Scan for the cell matching the given text and deliver its [X, Y] coordinate at center. 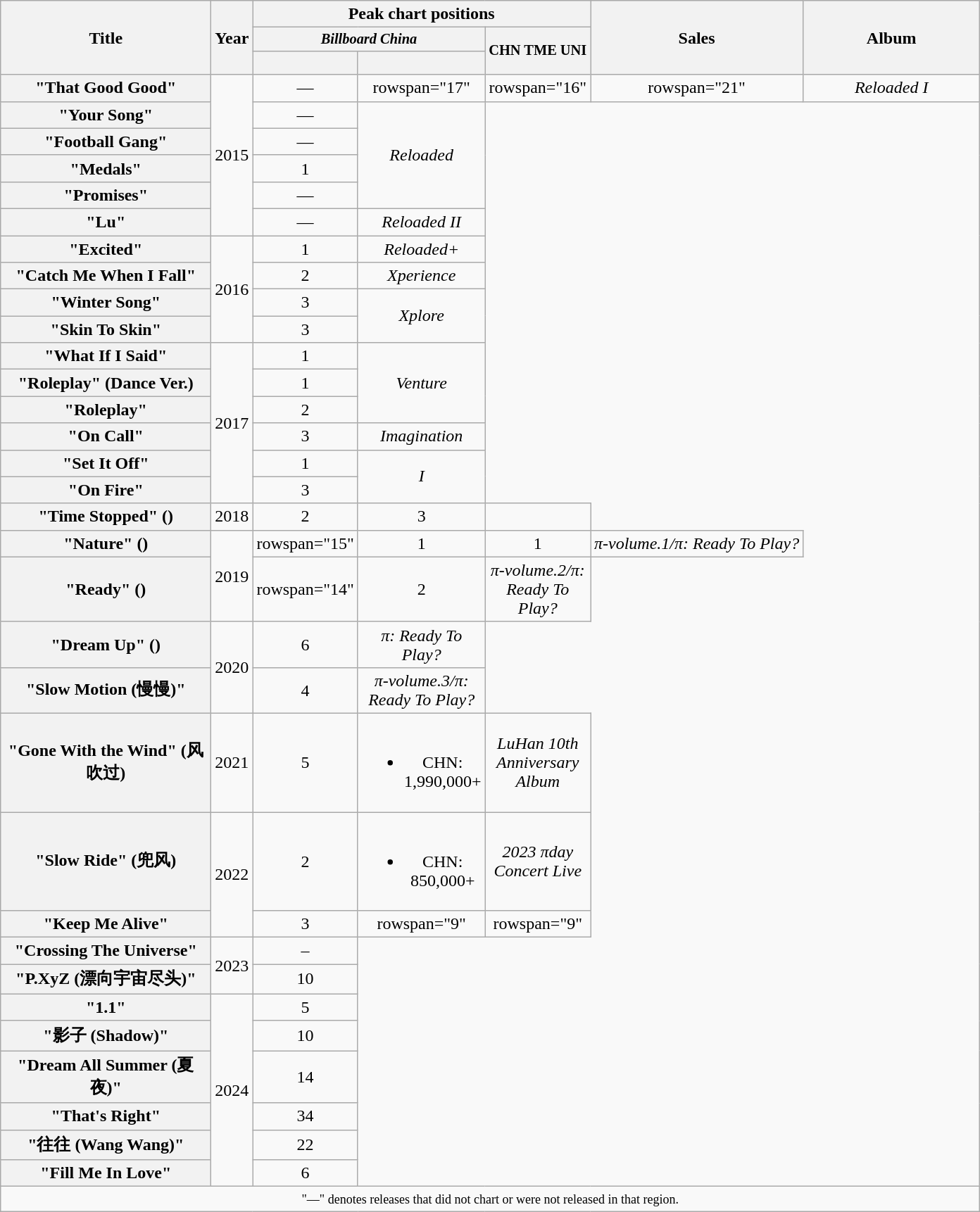
22 [306, 1144]
rowspan="15" [306, 543]
Title [106, 38]
"Excited" [106, 248]
2019 [232, 576]
2023 πday Concert Live [538, 861]
π-volume.1/π: Ready To Play? [696, 543]
Xplore [421, 316]
rowspan="16" [538, 88]
"往往 (Wang Wang)" [106, 1144]
14 [306, 1077]
Reloaded [421, 155]
Venture [421, 383]
Reloaded II [421, 222]
"1.1" [106, 1007]
"Ready" () [106, 589]
Reloaded+ [421, 248]
"Set It Off" [106, 463]
"Slow Motion (慢慢)" [106, 690]
"Fill Me In Love" [106, 1173]
"Winter Song" [106, 303]
"Gone With the Wind" (风吹过) [106, 762]
CHN: 1,990,000+ [421, 762]
Reloaded I [891, 88]
"Medals" [106, 168]
CHN: 850,000+ [421, 861]
Xperience [421, 276]
rowspan="14" [306, 589]
2015 [232, 155]
"On Call" [106, 436]
"影子 (Shadow)" [106, 1036]
"That Good Good" [106, 88]
2022 [232, 875]
– [306, 951]
"Dream Up" () [106, 645]
"On Fire" [106, 490]
Imagination [421, 436]
rowspan="21" [696, 88]
2018 [232, 517]
"What If I Said" [106, 356]
"Keep Me Alive" [106, 924]
"Lu" [106, 222]
2024 [232, 1090]
"Your Song" [106, 115]
2020 [232, 667]
π-volume.3/π: Ready To Play? [421, 690]
"—" denotes releases that did not chart or were not released in that region. [490, 1199]
"Roleplay" [106, 410]
Peak chart positions [422, 14]
"Dream All Summer (夏夜)" [106, 1077]
"Catch Me When I Fall" [106, 276]
Sales [696, 38]
2021 [232, 762]
Billboard China [369, 39]
rowspan="17" [421, 88]
"Nature" () [106, 543]
Album [891, 38]
2023 [232, 966]
"Roleplay" (Dance Ver.) [106, 383]
"Crossing The Universe" [106, 951]
"Time Stopped" () [106, 517]
"That's Right" [106, 1116]
2017 [232, 423]
"Football Gang" [106, 141]
"Skin To Skin" [106, 329]
4 [306, 690]
2016 [232, 289]
"Slow Ride" (兜风) [106, 861]
LuHan 10th Anniversary Album [538, 762]
"P.XyZ (漂向宇宙尽头)" [106, 980]
π-volume.2/π: Ready To Play? [538, 589]
"Promises" [106, 195]
CHN TME UNI [538, 51]
π: Ready To Play? [421, 645]
Year [232, 38]
34 [306, 1116]
I [421, 476]
